Output the (X, Y) coordinate of the center of the cell containing the given text.  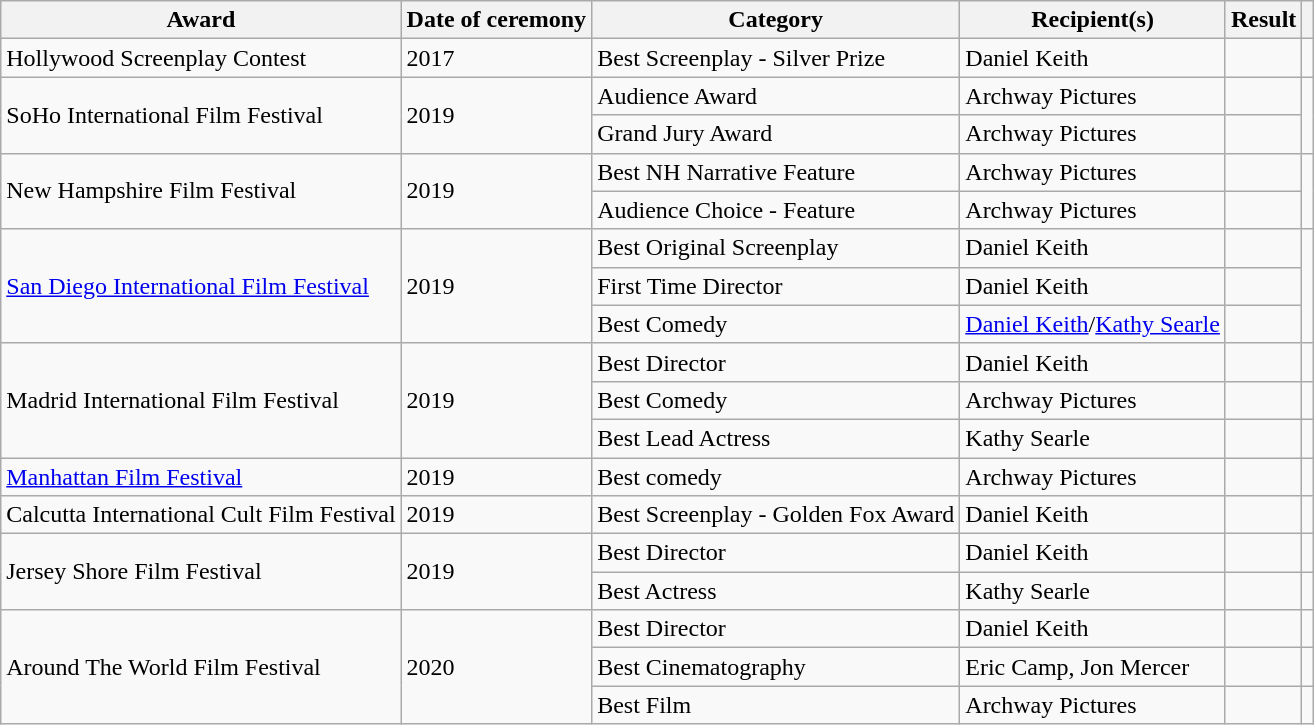
New Hampshire Film Festival (201, 191)
Best Cinematography (776, 667)
Award (201, 20)
Manhattan Film Festival (201, 477)
Audience Choice - Feature (776, 210)
Best Screenplay - Golden Fox Award (776, 515)
Best Screenplay - Silver Prize (776, 58)
San Diego International Film Festival (201, 286)
Audience Award (776, 96)
Daniel Keith/Kathy Searle (1093, 324)
2017 (496, 58)
Date of ceremony (496, 20)
Best comedy (776, 477)
Best NH Narrative Feature (776, 172)
Around The World Film Festival (201, 667)
Category (776, 20)
Result (1263, 20)
Best Film (776, 705)
Hollywood Screenplay Contest (201, 58)
Recipient(s) (1093, 20)
Calcutta International Cult Film Festival (201, 515)
Grand Jury Award (776, 134)
Best Original Screenplay (776, 248)
Jersey Shore Film Festival (201, 572)
SoHo International Film Festival (201, 115)
First Time Director (776, 286)
Eric Camp, Jon Mercer (1093, 667)
2020 (496, 667)
Best Actress (776, 591)
Best Lead Actress (776, 438)
Madrid International Film Festival (201, 400)
